Detect which cell encompasses the target text, then output its [X, Y] center coordinate. 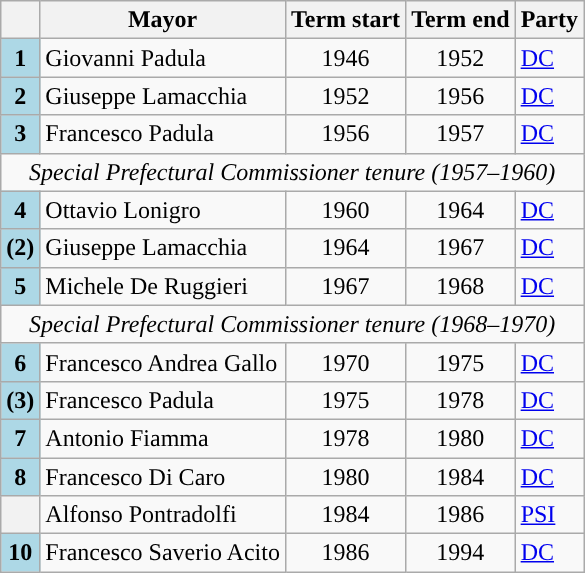
Francesco Saverio Acito [163, 553]
Francesco Di Caro [163, 477]
8 [20, 477]
3 [20, 134]
10 [20, 553]
PSI [549, 515]
Ottavio Lonigro [163, 210]
7 [20, 438]
Term start [345, 20]
Term end [461, 20]
1968 [461, 286]
5 [20, 286]
1 [20, 58]
1970 [345, 362]
Francesco Andrea Gallo [163, 362]
Michele De Ruggieri [163, 286]
6 [20, 362]
Special Prefectural Commissioner tenure (1968–1970) [292, 324]
2 [20, 96]
Alfonso Pontradolfi [163, 515]
4 [20, 210]
Antonio Fiamma [163, 438]
Party [549, 20]
1960 [345, 210]
Giovanni Padula [163, 58]
1946 [345, 58]
Special Prefectural Commissioner tenure (1957–1960) [292, 172]
(2) [20, 248]
Mayor [163, 20]
1957 [461, 134]
1994 [461, 553]
(3) [20, 400]
